For the text-containing cell, return its midpoint in (X, Y) coordinate format. 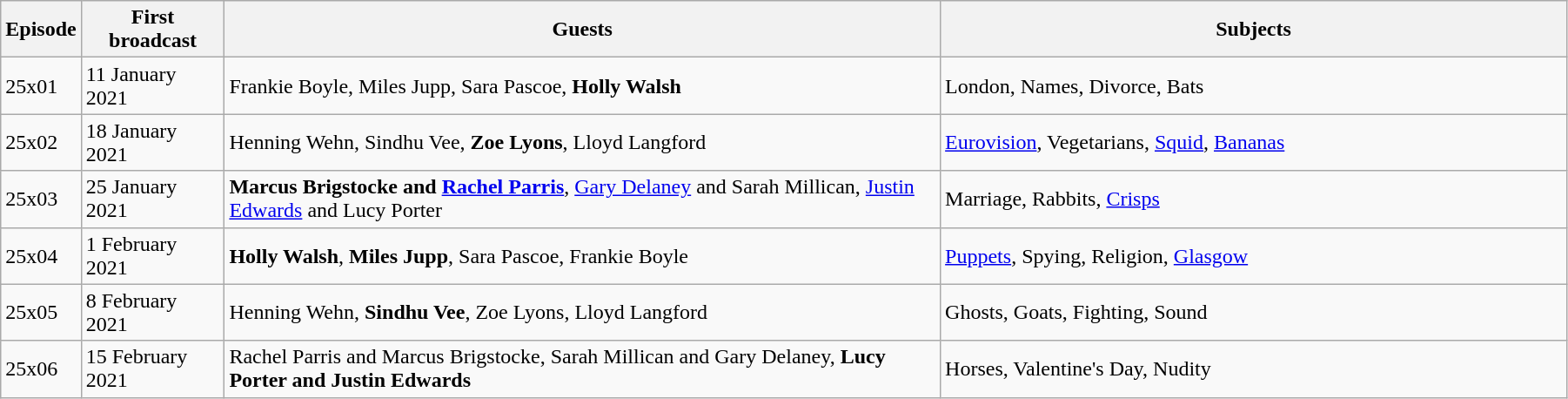
Horses, Valentine's Day, Nudity (1254, 369)
First broadcast (153, 30)
18 January 2021 (153, 143)
25 January 2021 (153, 199)
Rachel Parris and Marcus Brigstocke, Sarah Millican and Gary Delaney, Lucy Porter and Justin Edwards (583, 369)
11 January 2021 (153, 85)
Eurovision, Vegetarians, Squid, Bananas (1254, 143)
25x05 (41, 312)
25x04 (41, 256)
8 February 2021 (153, 312)
Holly Walsh, Miles Jupp, Sara Pascoe, Frankie Boyle (583, 256)
Marcus Brigstocke and Rachel Parris, Gary Delaney and Sarah Millican, Justin Edwards and Lucy Porter (583, 199)
25x03 (41, 199)
Guests (583, 30)
Marriage, Rabbits, Crisps (1254, 199)
Frankie Boyle, Miles Jupp, Sara Pascoe, Holly Walsh (583, 85)
25x06 (41, 369)
Ghosts, Goats, Fighting, Sound (1254, 312)
25x02 (41, 143)
London, Names, Divorce, Bats (1254, 85)
1 February 2021 (153, 256)
Puppets, Spying, Religion, Glasgow (1254, 256)
25x01 (41, 85)
Episode (41, 30)
15 February 2021 (153, 369)
Subjects (1254, 30)
